Detect which cell encompasses the target text, then output its [X, Y] center coordinate. 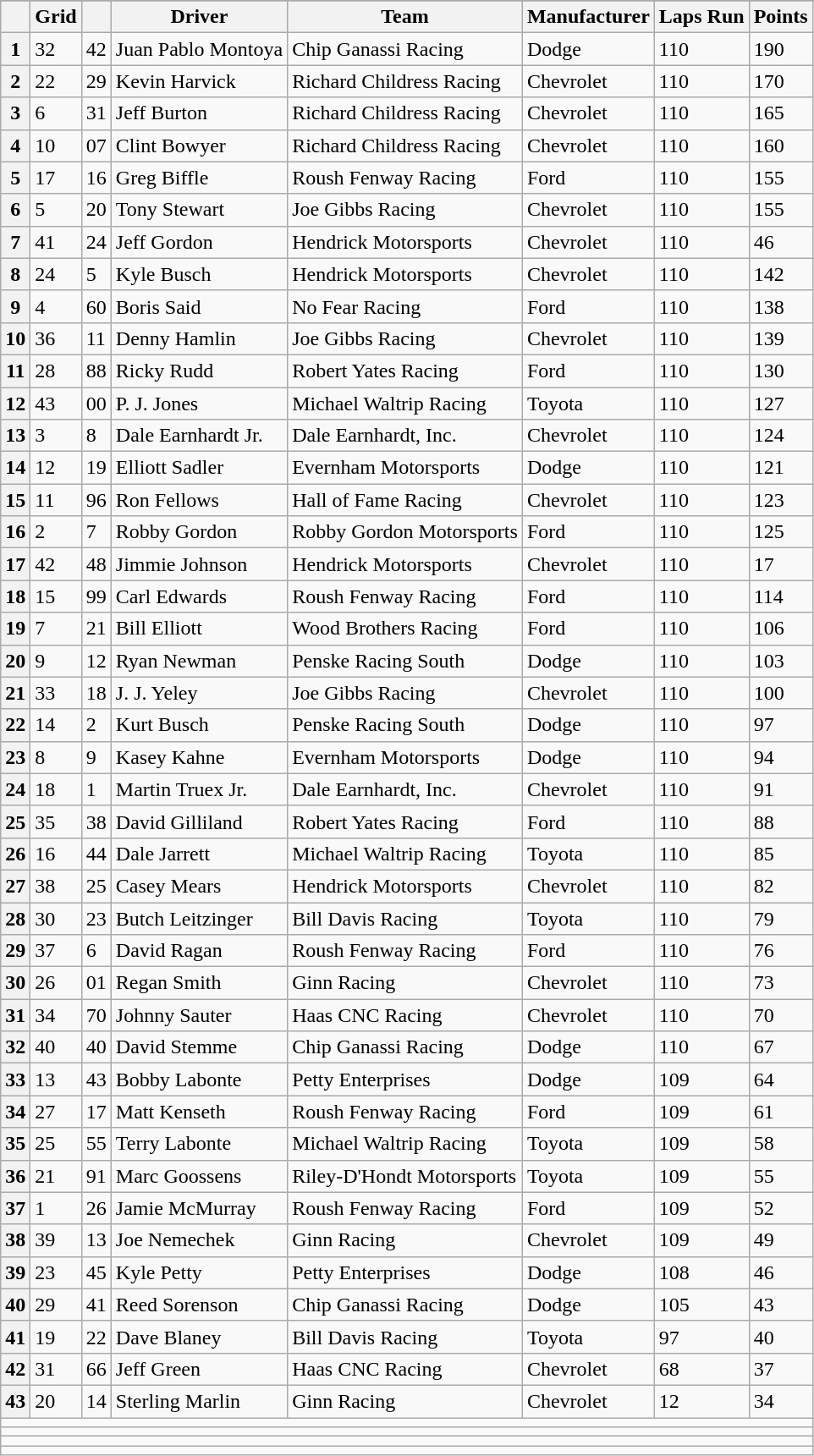
Grid [56, 17]
106 [780, 629]
Dave Blaney [199, 1337]
85 [780, 854]
105 [701, 1305]
Kevin Harvick [199, 81]
Wood Brothers Racing [405, 629]
139 [780, 338]
J. J. Yeley [199, 693]
Laps Run [701, 17]
Hall of Fame Racing [405, 500]
79 [780, 918]
Kyle Busch [199, 274]
Jeff Green [199, 1369]
190 [780, 49]
Jeff Gordon [199, 242]
Team [405, 17]
Robby Gordon [199, 532]
00 [96, 404]
165 [780, 113]
127 [780, 404]
Boris Said [199, 306]
Ron Fellows [199, 500]
64 [780, 1080]
Jimmie Johnson [199, 564]
Butch Leitzinger [199, 918]
114 [780, 596]
David Ragan [199, 951]
60 [96, 306]
Carl Edwards [199, 596]
49 [780, 1240]
Terry Labonte [199, 1144]
Kyle Petty [199, 1272]
Kasey Kahne [199, 757]
Jeff Burton [199, 113]
82 [780, 886]
52 [780, 1208]
Sterling Marlin [199, 1401]
Martin Truex Jr. [199, 789]
Dale Jarrett [199, 854]
Bobby Labonte [199, 1080]
48 [96, 564]
No Fear Racing [405, 306]
103 [780, 661]
Casey Mears [199, 886]
44 [96, 854]
David Stemme [199, 1047]
94 [780, 757]
Marc Goossens [199, 1176]
01 [96, 983]
Manufacturer [588, 17]
Dale Earnhardt Jr. [199, 436]
96 [96, 500]
124 [780, 436]
121 [780, 468]
138 [780, 306]
Driver [199, 17]
Bill Elliott [199, 629]
Greg Biffle [199, 178]
Ricky Rudd [199, 371]
Matt Kenseth [199, 1112]
170 [780, 81]
Riley-D'Hondt Motorsports [405, 1176]
07 [96, 146]
Points [780, 17]
Ryan Newman [199, 661]
45 [96, 1272]
Regan Smith [199, 983]
P. J. Jones [199, 404]
58 [780, 1144]
99 [96, 596]
Joe Nemechek [199, 1240]
Kurt Busch [199, 725]
67 [780, 1047]
Reed Sorenson [199, 1305]
David Gilliland [199, 821]
Robby Gordon Motorsports [405, 532]
160 [780, 146]
Denny Hamlin [199, 338]
123 [780, 500]
73 [780, 983]
100 [780, 693]
Elliott Sadler [199, 468]
66 [96, 1369]
76 [780, 951]
125 [780, 532]
Tony Stewart [199, 210]
108 [701, 1272]
Johnny Sauter [199, 1015]
Juan Pablo Montoya [199, 49]
142 [780, 274]
68 [701, 1369]
130 [780, 371]
61 [780, 1112]
Jamie McMurray [199, 1208]
Clint Bowyer [199, 146]
